Pinpoint the cell where the given text exists, returning its [x, y] midpoint coordinate. 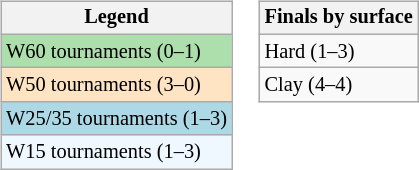
W50 tournaments (3–0) [116, 85]
Legend [116, 18]
W15 tournaments (1–3) [116, 152]
Clay (4–4) [339, 85]
W60 tournaments (0–1) [116, 51]
Finals by surface [339, 18]
W25/35 tournaments (1–3) [116, 119]
Hard (1–3) [339, 51]
